Identify which cell holds the provided text, then report its (x, y) central coordinate. 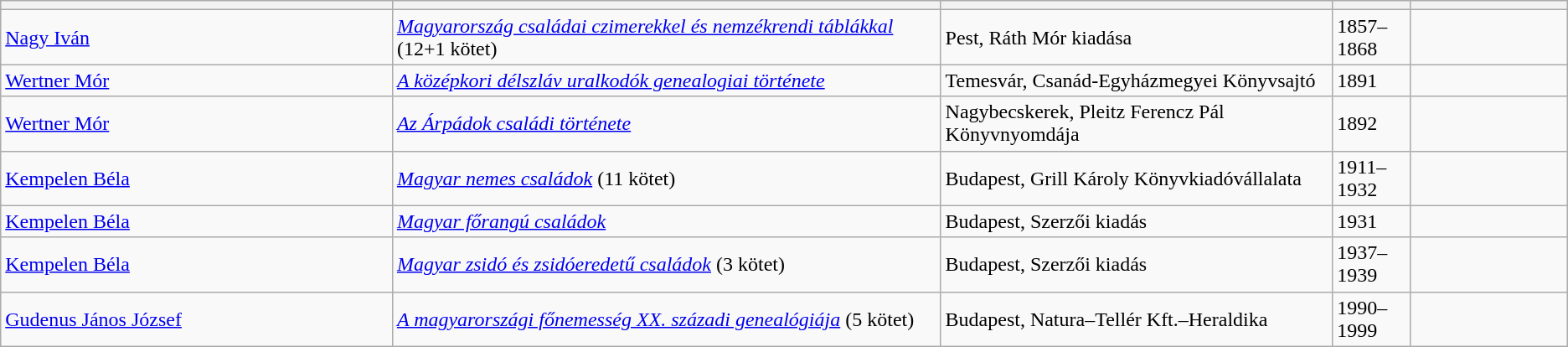
1990–1999 (1372, 319)
Pest, Ráth Mór kiadása (1137, 37)
1937–1939 (1372, 265)
Magyar nemes családok (11 kötet) (667, 178)
Az Árpádok családi története (667, 124)
Nagybecskerek, Pleitz Ferencz Pál Könyvnyomdája (1137, 124)
1911–1932 (1372, 178)
A magyarországi főnemesség XX. századi genealógiája (5 kötet) (667, 319)
A középkori délszláv uralkodók genealogiai története (667, 80)
Budapest, Grill Károly Könyvkiadóvállalata (1137, 178)
Magyar zsidó és zsidóeredetű családok (3 kötet) (667, 265)
1931 (1372, 221)
Magyar főrangú családok (667, 221)
1892 (1372, 124)
Gudenus János József (197, 319)
1857–1868 (1372, 37)
Nagy Iván (197, 37)
Temesvár, Csanád-Egyházmegyei Könyvsajtó (1137, 80)
Budapest, Natura–Tellér Kft.–Heraldika (1137, 319)
1891 (1372, 80)
Magyarország családai czimerekkel és nemzékrendi táblákkal (12+1 kötet) (667, 37)
